From the cell containing the given text, extract its center point as [x, y] coordinate. 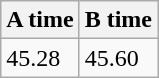
B time [118, 20]
45.60 [118, 58]
45.28 [40, 58]
A time [40, 20]
